Find where the given text appears and provide that cell's center as (X, Y) coordinate. 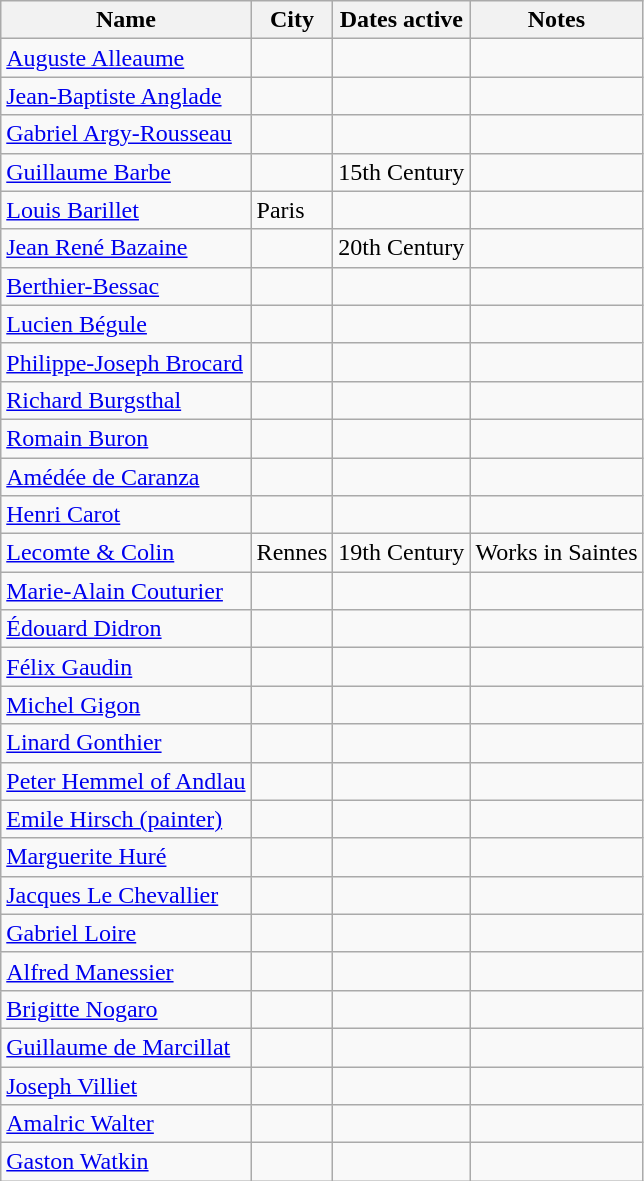
Jean René Bazaine (126, 248)
Works in Saintes (556, 553)
Jacques Le Chevallier (126, 895)
20th Century (402, 248)
Amédée de Caranza (126, 477)
Lucien Bégule (126, 324)
City (292, 20)
Romain Buron (126, 438)
Henri Carot (126, 515)
Louis Barillet (126, 210)
Guillaume de Marcillat (126, 1047)
Félix Gaudin (126, 667)
Linard Gonthier (126, 743)
Joseph Villiet (126, 1085)
Berthier-Bessac (126, 286)
Name (126, 20)
Dates active (402, 20)
Jean-Baptiste Anglade (126, 96)
Édouard Didron (126, 629)
Brigitte Nogaro (126, 1009)
Michel Gigon (126, 705)
Amalric Walter (126, 1124)
Notes (556, 20)
Richard Burgsthal (126, 400)
Rennes (292, 553)
Gabriel Loire (126, 933)
Marguerite Huré (126, 857)
Guillaume Barbe (126, 172)
Alfred Manessier (126, 971)
Auguste Alleaume (126, 58)
Gaston Watkin (126, 1162)
Emile Hirsch (painter) (126, 819)
19th Century (402, 553)
15th Century (402, 172)
Philippe-Joseph Brocard (126, 362)
Marie-Alain Couturier (126, 591)
Peter Hemmel of Andlau (126, 781)
Gabriel Argy-Rousseau (126, 134)
Lecomte & Colin (126, 553)
Paris (292, 210)
